Capture the cell that displays the provided text and extract its (X, Y) central coordinate. 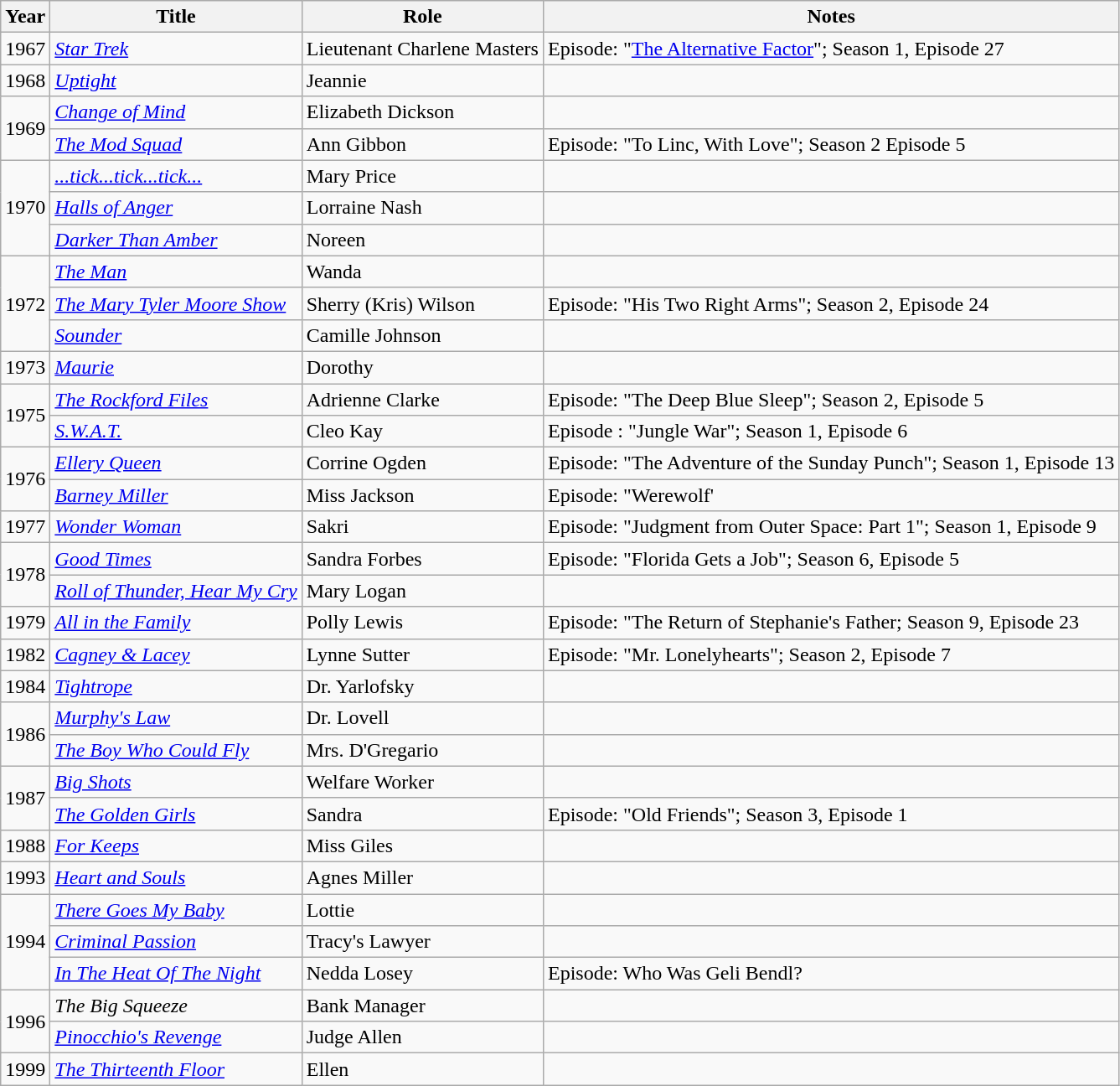
1986 (25, 734)
1977 (25, 527)
Elizabeth Dickson (422, 112)
Episode: "Old Friends"; Season 3, Episode 1 (831, 814)
Episode: "The Alternative Factor"; Season 1, Episode 27 (831, 49)
In The Heat Of The Night (176, 974)
Lottie (422, 909)
The Golden Girls (176, 814)
Role (422, 17)
Cleo Kay (422, 432)
Jeannie (422, 80)
Polly Lewis (422, 623)
1978 (25, 575)
Lorraine Nash (422, 208)
Tracy's Lawyer (422, 942)
The Rockford Files (176, 400)
1999 (25, 1069)
Lynne Sutter (422, 654)
The Man (176, 271)
Dr. Lovell (422, 718)
Title (176, 17)
Sakri (422, 527)
For Keeps (176, 846)
Sounder (176, 335)
Year (25, 17)
There Goes My Baby (176, 909)
1976 (25, 479)
Corrine Ogden (422, 463)
Dorothy (422, 367)
Ellery Queen (176, 463)
Nedda Losey (422, 974)
Mary Price (422, 176)
Roll of Thunder, Hear My Cry (176, 591)
Lieutenant Charlene Masters (422, 49)
Change of Mind (176, 112)
All in the Family (176, 623)
Episode: "The Deep Blue Sleep"; Season 2, Episode 5 (831, 400)
Tightrope (176, 686)
Sandra Forbes (422, 559)
Notes (831, 17)
1988 (25, 846)
Episode: "Mr. Lonelyhearts"; Season 2, Episode 7 (831, 654)
Criminal Passion (176, 942)
Episode: "Florida Gets a Job"; Season 6, Episode 5 (831, 559)
S.W.A.T. (176, 432)
Welfare Worker (422, 782)
1993 (25, 877)
Heart and Souls (176, 877)
Pinocchio's Revenge (176, 1037)
Episode: "Werewolf' (831, 495)
Darker Than Amber (176, 240)
The Mary Tyler Moore Show (176, 303)
Episode: "The Return of Stephanie's Father; Season 9, Episode 23 (831, 623)
...tick...tick...tick... (176, 176)
Episode: "Judgment from Outer Space: Part 1"; Season 1, Episode 9 (831, 527)
Sandra (422, 814)
Wonder Woman (176, 527)
Judge Allen (422, 1037)
Mrs. D'Gregario (422, 750)
Episode: Who Was Geli Bendl? (831, 974)
1987 (25, 798)
Episode : "Jungle War"; Season 1, Episode 6 (831, 432)
Adrienne Clarke (422, 400)
Halls of Anger (176, 208)
1970 (25, 208)
1994 (25, 941)
Ellen (422, 1069)
1973 (25, 367)
The Big Squeeze (176, 1006)
Episode: "His Two Right Arms"; Season 2, Episode 24 (831, 303)
Murphy's Law (176, 718)
Miss Jackson (422, 495)
Maurie (176, 367)
1979 (25, 623)
Barney Miller (176, 495)
The Mod Squad (176, 144)
1975 (25, 416)
Mary Logan (422, 591)
Good Times (176, 559)
1969 (25, 128)
1967 (25, 49)
1982 (25, 654)
The Thirteenth Floor (176, 1069)
Miss Giles (422, 846)
Big Shots (176, 782)
Cagney & Lacey (176, 654)
Bank Manager (422, 1006)
Episode: "The Adventure of the Sunday Punch"; Season 1, Episode 13 (831, 463)
Episode: "To Linc, With Love"; Season 2 Episode 5 (831, 144)
1972 (25, 303)
Wanda (422, 271)
Camille Johnson (422, 335)
Sherry (Kris) Wilson (422, 303)
Star Trek (176, 49)
Uptight (176, 80)
Dr. Yarlofsky (422, 686)
Ann Gibbon (422, 144)
1968 (25, 80)
Noreen (422, 240)
Agnes Miller (422, 877)
1996 (25, 1021)
1984 (25, 686)
The Boy Who Could Fly (176, 750)
